Detect which cell encompasses the target text, then output its (x, y) center coordinate. 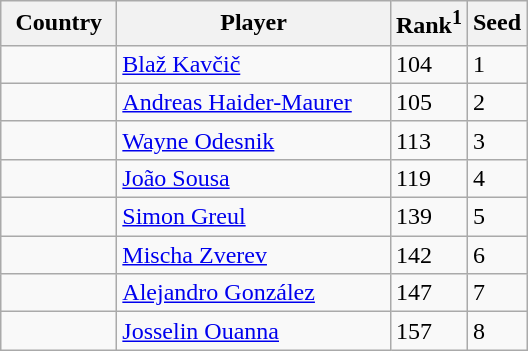
139 (428, 217)
157 (428, 331)
113 (428, 140)
4 (496, 178)
Wayne Odesnik (254, 140)
142 (428, 255)
104 (428, 64)
3 (496, 140)
Josselin Ouanna (254, 331)
5 (496, 217)
7 (496, 293)
Andreas Haider-Maurer (254, 102)
Player (254, 24)
1 (496, 64)
147 (428, 293)
6 (496, 255)
8 (496, 331)
105 (428, 102)
Simon Greul (254, 217)
Alejandro González (254, 293)
2 (496, 102)
Seed (496, 24)
Rank1 (428, 24)
Blaž Kavčič (254, 64)
119 (428, 178)
João Sousa (254, 178)
Country (59, 24)
Mischa Zverev (254, 255)
